Capture the cell that displays the provided text and extract its (X, Y) central coordinate. 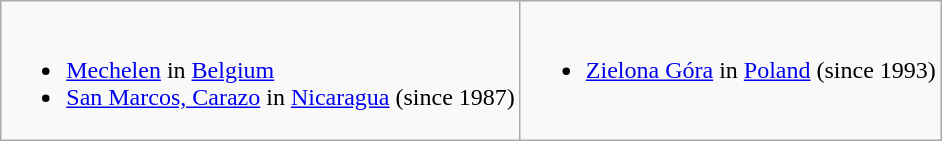
Mechelen in Belgium San Marcos, Carazo in Nicaragua (since 1987) (261, 71)
Zielona Góra in Poland (since 1993) (730, 71)
